Extract the [X, Y] coordinate from the center of the cell holding the provided text.  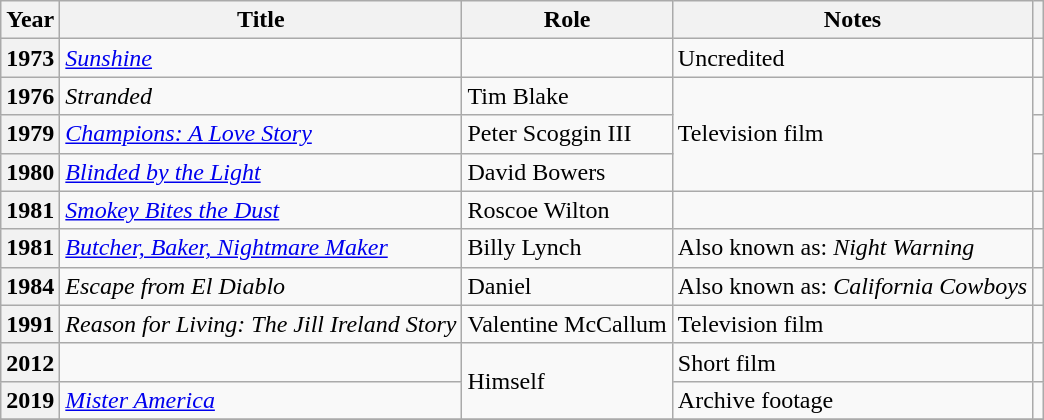
Also known as: California Cowboys [852, 286]
1984 [30, 286]
Also known as: Night Warning [852, 248]
Short film [852, 362]
Roscoe Wilton [567, 210]
Daniel [567, 286]
Butcher, Baker, Nightmare Maker [261, 248]
Himself [567, 381]
Reason for Living: The Jill Ireland Story [261, 324]
Role [567, 20]
1976 [30, 96]
Archive footage [852, 400]
Tim Blake [567, 96]
1979 [30, 134]
1980 [30, 172]
Blinded by the Light [261, 172]
Smokey Bites the Dust [261, 210]
Billy Lynch [567, 248]
Valentine McCallum [567, 324]
David Bowers [567, 172]
Title [261, 20]
Escape from El Diablo [261, 286]
Uncredited [852, 58]
Year [30, 20]
Peter Scoggin III [567, 134]
Champions: A Love Story [261, 134]
1991 [30, 324]
Notes [852, 20]
2012 [30, 362]
Stranded [261, 96]
Sunshine [261, 58]
1973 [30, 58]
2019 [30, 400]
Mister America [261, 400]
